Find where the given text appears and provide that cell's center as (X, Y) coordinate. 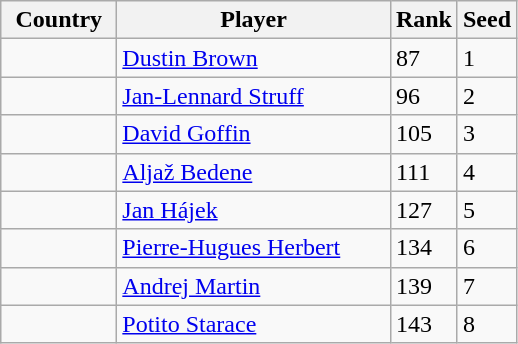
127 (424, 210)
7 (486, 286)
3 (486, 134)
2 (486, 96)
143 (424, 324)
4 (486, 172)
Rank (424, 20)
Dustin Brown (254, 58)
Andrej Martin (254, 286)
Seed (486, 20)
8 (486, 324)
Player (254, 20)
5 (486, 210)
Jan Hájek (254, 210)
Jan-Lennard Struff (254, 96)
87 (424, 58)
111 (424, 172)
139 (424, 286)
1 (486, 58)
David Goffin (254, 134)
Potito Starace (254, 324)
Aljaž Bedene (254, 172)
105 (424, 134)
Pierre-Hugues Herbert (254, 248)
Country (59, 20)
6 (486, 248)
134 (424, 248)
96 (424, 96)
